For the text-containing cell, return its midpoint in (X, Y) coordinate format. 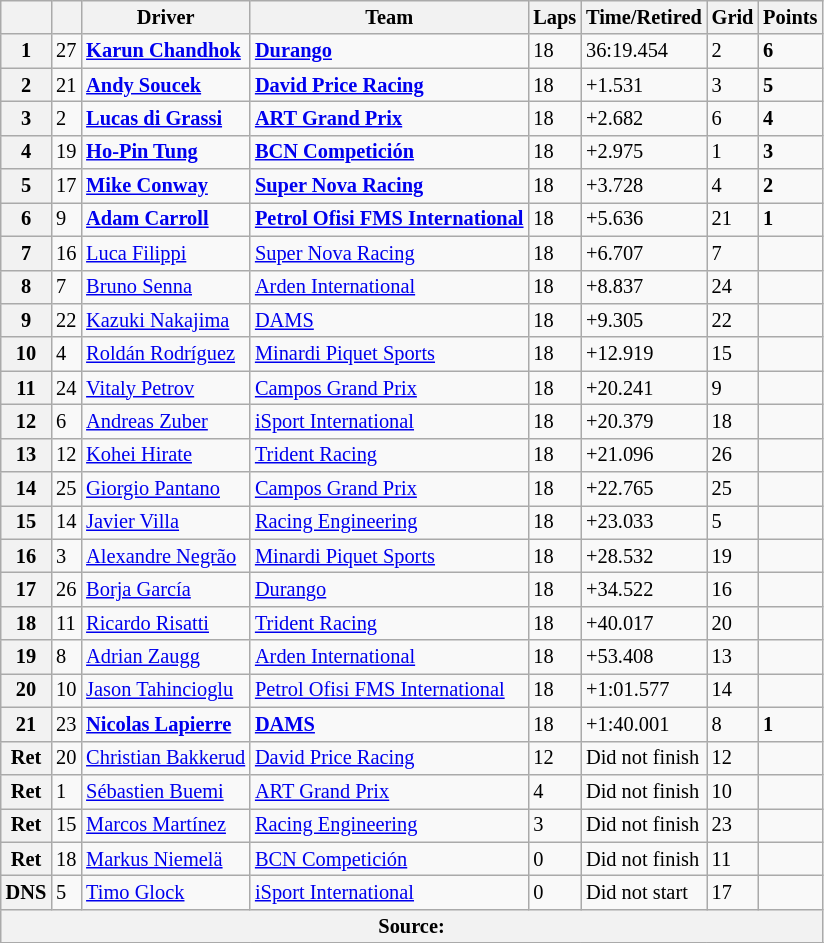
Points (790, 17)
Sébastien Buemi (166, 791)
Nicolas Lapierre (166, 724)
+12.919 (644, 354)
Jason Tahincioglu (166, 690)
Vitaly Petrov (166, 388)
Mike Conway (166, 186)
27 (66, 51)
Source: (412, 926)
Kohei Hirate (166, 455)
Bruno Senna (166, 287)
Karun Chandhok (166, 51)
+5.636 (644, 219)
+28.532 (644, 556)
+40.017 (644, 623)
Team (389, 17)
+2.975 (644, 152)
Javier Villa (166, 522)
+6.707 (644, 253)
+8.837 (644, 287)
+1.531 (644, 85)
Laps (554, 17)
Kazuki Nakajima (166, 320)
+20.379 (644, 421)
DNS (26, 892)
Marcos Martínez (166, 825)
Time/Retired (644, 17)
Christian Bakkerud (166, 758)
Andy Soucek (166, 85)
36:19.454 (644, 51)
Giorgio Pantano (166, 489)
+2.682 (644, 118)
+20.241 (644, 388)
+34.522 (644, 589)
+23.033 (644, 522)
Luca Filippi (166, 253)
Ricardo Risatti (166, 623)
Timo Glock (166, 892)
Adam Carroll (166, 219)
Ho-Pin Tung (166, 152)
+1:01.577 (644, 690)
+22.765 (644, 489)
+53.408 (644, 657)
Alexandre Negrão (166, 556)
+9.305 (644, 320)
Markus Niemelä (166, 859)
Lucas di Grassi (166, 118)
Roldán Rodríguez (166, 354)
+21.096 (644, 455)
Did not start (644, 892)
Andreas Zuber (166, 421)
Adrian Zaugg (166, 657)
Grid (733, 17)
Borja García (166, 589)
Driver (166, 17)
+3.728 (644, 186)
+1:40.001 (644, 724)
